Pinpoint the cell where the given text exists, returning its (X, Y) midpoint coordinate. 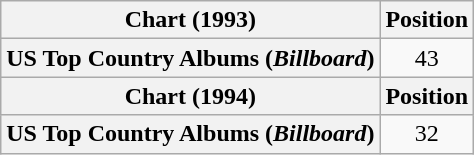
Chart (1993) (190, 20)
Chart (1994) (190, 96)
32 (427, 134)
43 (427, 58)
